Search for the cell housing the specified text and yield its [x, y] center coordinate. 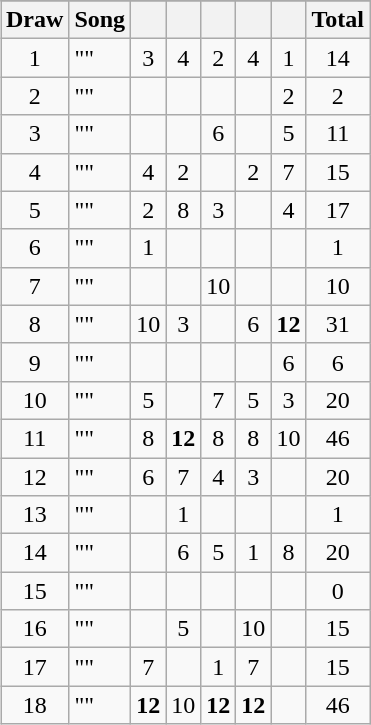
13 [34, 515]
18 [34, 705]
0 [338, 591]
Song [100, 20]
31 [338, 324]
Draw [34, 20]
16 [34, 629]
Total [338, 20]
9 [34, 362]
